Provide the (x, y) coordinate of the cell's center where the given text is located.  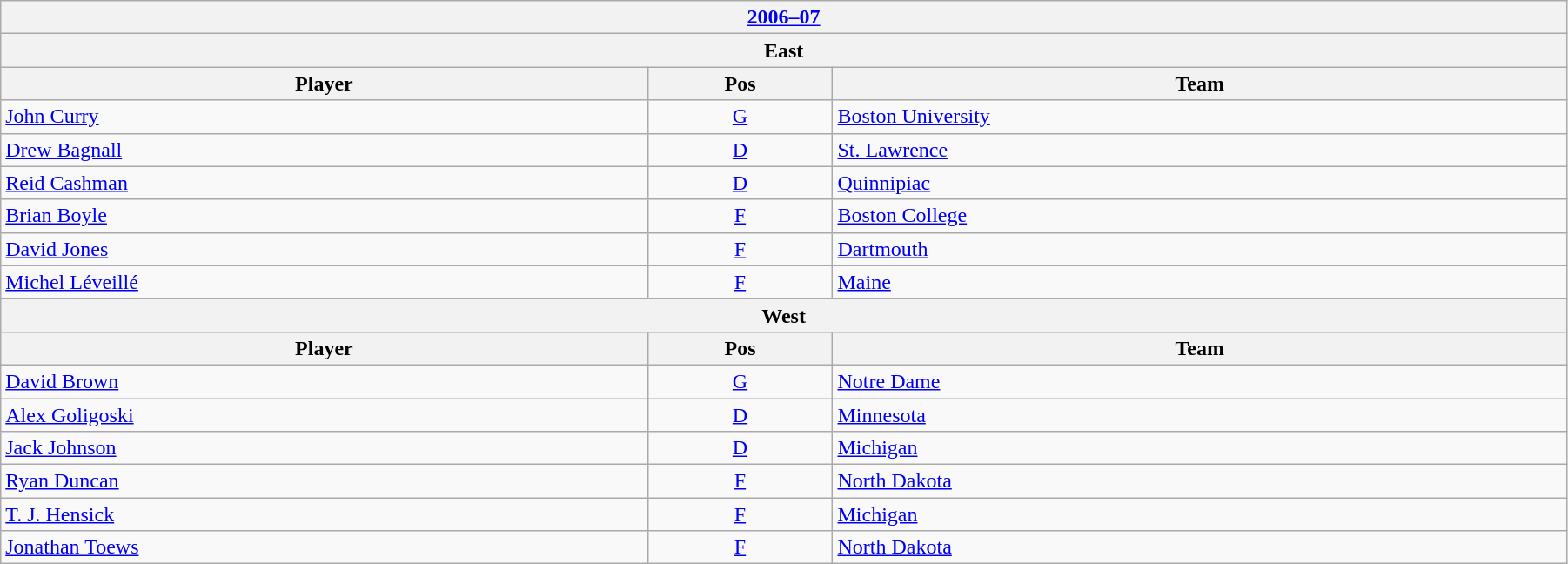
St. Lawrence (1199, 150)
Jack Johnson (324, 448)
East (784, 50)
Quinnipiac (1199, 183)
2006–07 (784, 17)
Michel Léveillé (324, 282)
Ryan Duncan (324, 481)
Drew Bagnall (324, 150)
Boston University (1199, 117)
T. J. Hensick (324, 514)
Dartmouth (1199, 249)
John Curry (324, 117)
Notre Dame (1199, 381)
Alex Goligoski (324, 415)
Jonathan Toews (324, 547)
Brian Boyle (324, 216)
Boston College (1199, 216)
Minnesota (1199, 415)
Reid Cashman (324, 183)
West (784, 315)
David Jones (324, 249)
Maine (1199, 282)
David Brown (324, 381)
